Capture the cell that displays the provided text and extract its [X, Y] central coordinate. 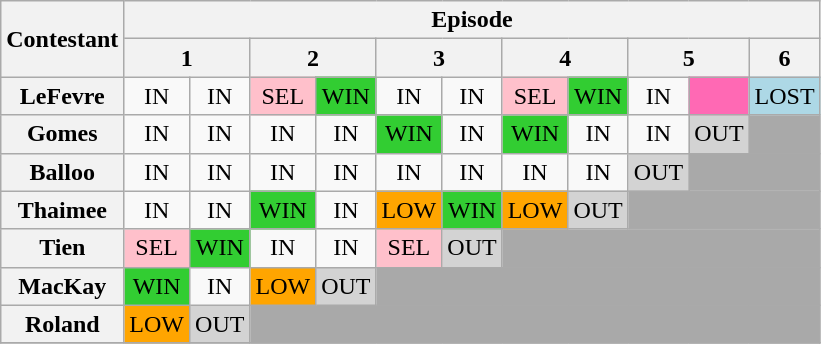
Contestant [62, 39]
3 [439, 58]
4 [565, 58]
Thaimee [62, 210]
Gomes [62, 134]
6 [784, 58]
2 [313, 58]
Episode [472, 20]
Balloo [62, 172]
Roland [62, 324]
Tien [62, 248]
LeFevre [62, 96]
MacKay [62, 286]
1 [187, 58]
LOST [784, 96]
5 [688, 58]
